Output the (x, y) coordinate of the center of the cell containing the given text.  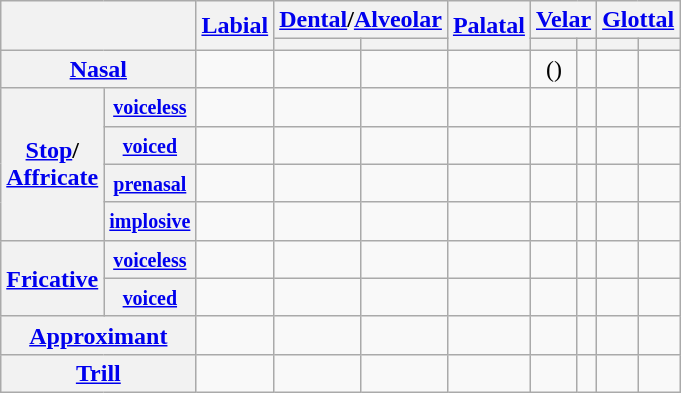
Nasal (98, 69)
Dental/Alveolar (361, 20)
Glottal (638, 20)
() (554, 69)
Approximant (98, 335)
Fricative (52, 278)
implosive (150, 221)
prenasal (150, 183)
Stop/Affricate (52, 164)
Velar (563, 20)
Trill (98, 373)
Palatal (488, 26)
Labial (235, 26)
